Capture the cell that displays the provided text and extract its (X, Y) central coordinate. 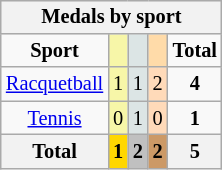
Medals by sport (112, 17)
4 (195, 84)
Sport (54, 51)
5 (195, 152)
Tennis (54, 118)
Racquetball (54, 84)
